Scan for the cell matching the given text and deliver its (X, Y) coordinate at center. 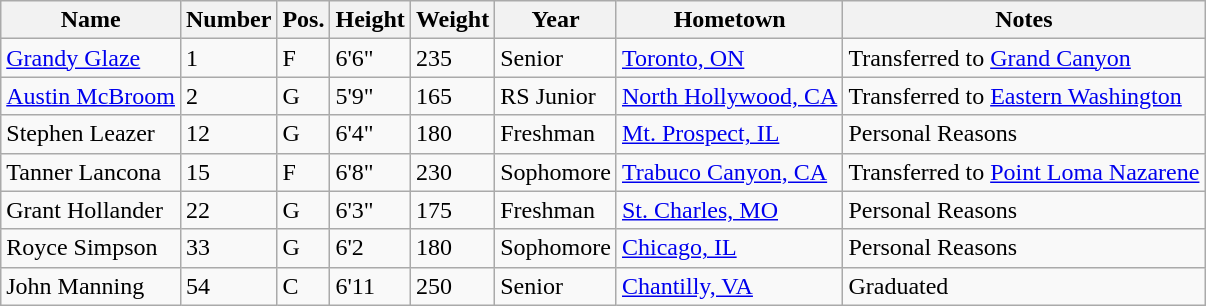
33 (228, 248)
Transferred to Point Loma Nazarene (1024, 172)
22 (228, 210)
Trabuco Canyon, CA (729, 172)
6'6" (370, 58)
Grandy Glaze (91, 58)
6'2 (370, 248)
165 (452, 96)
Austin McBroom (91, 96)
235 (452, 58)
Grant Hollander (91, 210)
175 (452, 210)
C (304, 286)
2 (228, 96)
6'4" (370, 134)
St. Charles, MO (729, 210)
54 (228, 286)
Year (556, 20)
1 (228, 58)
Graduated (1024, 286)
Chantilly, VA (729, 286)
Name (91, 20)
5'9" (370, 96)
Tanner Lancona (91, 172)
Weight (452, 20)
15 (228, 172)
Mt. Prospect, IL (729, 134)
Height (370, 20)
Notes (1024, 20)
Transferred to Grand Canyon (1024, 58)
North Hollywood, CA (729, 96)
250 (452, 286)
12 (228, 134)
Royce Simpson (91, 248)
Chicago, IL (729, 248)
6'8" (370, 172)
John Manning (91, 286)
RS Junior (556, 96)
6'3" (370, 210)
Stephen Leazer (91, 134)
Hometown (729, 20)
Number (228, 20)
Toronto, ON (729, 58)
Pos. (304, 20)
Transferred to Eastern Washington (1024, 96)
230 (452, 172)
6'11 (370, 286)
